From the cell containing the given text, extract its center point as [x, y] coordinate. 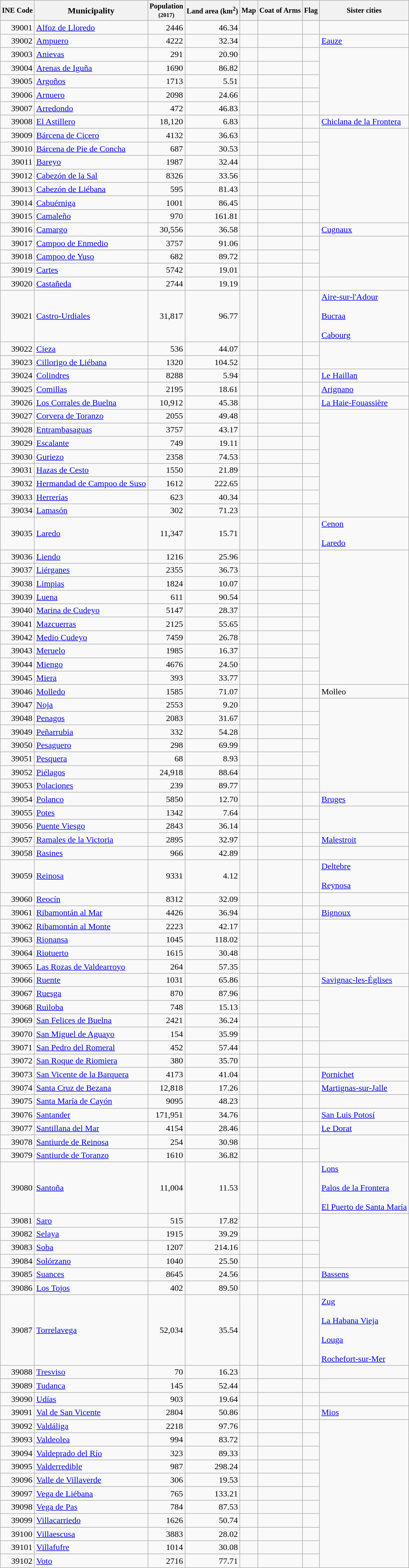
Anievas [91, 55]
Cartes [91, 270]
Le Dorat [364, 1128]
39073 [17, 1074]
Meruelo [91, 651]
35.99 [212, 1034]
11,004 [166, 1188]
Miengo [91, 664]
57.35 [212, 966]
611 [166, 597]
306 [166, 1480]
39068 [17, 1007]
39044 [17, 664]
Santiurde de Toranzo [91, 1155]
Suances [91, 1274]
5742 [166, 270]
Cieza [91, 349]
39079 [17, 1155]
Santander [91, 1115]
Flag [311, 11]
6.83 [212, 122]
11.53 [212, 1188]
San Roque de Riomiera [91, 1061]
2223 [166, 926]
Rionansa [91, 939]
Bárcena de Cicero [91, 135]
34.76 [212, 1115]
Guriezo [91, 456]
748 [166, 1007]
39064 [17, 953]
54.28 [212, 732]
39025 [17, 389]
Noja [91, 705]
Castro-Urdiales [91, 316]
39021 [17, 316]
Escalante [91, 443]
Deltebre Reynosa [364, 876]
40.34 [212, 497]
39095 [17, 1466]
19.53 [212, 1480]
Comillas [91, 389]
2195 [166, 389]
39097 [17, 1493]
4.12 [212, 876]
Cabezón de la Sal [91, 176]
INE Code [17, 11]
Bruges [364, 799]
332 [166, 732]
472 [166, 108]
Los Tojos [91, 1288]
39051 [17, 759]
41.04 [212, 1074]
Ampuero [91, 41]
4154 [166, 1128]
Ribamontán al Monte [91, 926]
17.82 [212, 1220]
39057 [17, 840]
Cugnaux [364, 229]
Medio Cudeyo [91, 637]
97.76 [212, 1426]
18,120 [166, 122]
35.54 [212, 1330]
Arredondo [91, 108]
39013 [17, 189]
2083 [166, 718]
39015 [17, 216]
39081 [17, 1220]
46.83 [212, 108]
Valderredible [91, 1466]
3883 [166, 1534]
39004 [17, 68]
12.70 [212, 799]
Bárcena de Pie de Concha [91, 149]
1342 [166, 813]
Bassens [364, 1274]
55.65 [212, 624]
Santa Cruz de Bezana [91, 1088]
Campoo de Yuso [91, 256]
24,918 [166, 772]
Le Haillan [364, 376]
298.24 [212, 1466]
32.09 [212, 899]
4173 [166, 1074]
994 [166, 1439]
39030 [17, 456]
52,034 [166, 1330]
1713 [166, 81]
35.70 [212, 1061]
Saro [91, 1220]
43.17 [212, 430]
Corvera de Toranzo [91, 416]
39100 [17, 1534]
2358 [166, 456]
Polaciones [91, 786]
31,817 [166, 316]
46.34 [212, 27]
1824 [166, 584]
Puente Viesgo [91, 826]
4426 [166, 913]
Pesaguero [91, 745]
39014 [17, 203]
118.02 [212, 939]
30,556 [166, 229]
966 [166, 853]
12,818 [166, 1088]
Voto [91, 1561]
870 [166, 994]
1040 [166, 1261]
Villacarriedo [91, 1521]
15.71 [212, 534]
Las Rozas de Valdearroyo [91, 966]
31.67 [212, 718]
2355 [166, 570]
39082 [17, 1234]
Arenas de Iguña [91, 68]
Land area (km2) [212, 11]
39012 [17, 176]
5147 [166, 610]
18.61 [212, 389]
39059 [17, 876]
39005 [17, 81]
39048 [17, 718]
50.86 [212, 1413]
36.24 [212, 1021]
42.17 [212, 926]
San Miguel de Aguayo [91, 1034]
Marina de Cudeyo [91, 610]
39080 [17, 1188]
8.93 [212, 759]
39019 [17, 270]
Valdeprado del Río [91, 1453]
Municipality [91, 11]
36.58 [212, 229]
39093 [17, 1439]
39032 [17, 483]
104.52 [212, 362]
Coat of Arms [280, 11]
1610 [166, 1155]
39096 [17, 1480]
Molleo [364, 691]
39062 [17, 926]
393 [166, 678]
39083 [17, 1248]
81.43 [212, 189]
39056 [17, 826]
Solórzano [91, 1261]
682 [166, 256]
Santa María de Cayón [91, 1101]
28.46 [212, 1128]
89.33 [212, 1453]
39089 [17, 1386]
1207 [166, 1248]
8326 [166, 176]
Limpias [91, 584]
239 [166, 786]
39071 [17, 1047]
39063 [17, 939]
302 [166, 510]
39037 [17, 570]
1615 [166, 953]
1690 [166, 68]
2804 [166, 1413]
39011 [17, 162]
32.34 [212, 41]
25.96 [212, 557]
5.51 [212, 81]
10,912 [166, 403]
8312 [166, 899]
91.06 [212, 243]
26.78 [212, 637]
16.23 [212, 1372]
39028 [17, 430]
4132 [166, 135]
39075 [17, 1101]
Santoña [91, 1188]
39072 [17, 1061]
Reocín [91, 899]
Bareyo [91, 162]
2098 [166, 95]
Santiurde de Reinosa [91, 1142]
Hermandad de Campoo de Suso [91, 483]
39090 [17, 1399]
24.66 [212, 95]
Ribamontán al Mar [91, 913]
145 [166, 1386]
10.07 [212, 584]
33.56 [212, 176]
Mios [364, 1413]
39033 [17, 497]
687 [166, 149]
39077 [17, 1128]
39091 [17, 1413]
36.94 [212, 913]
77.71 [212, 1561]
39003 [17, 55]
90.54 [212, 597]
39070 [17, 1034]
7459 [166, 637]
89.77 [212, 786]
49.48 [212, 416]
39074 [17, 1088]
Hazas de Cesto [91, 470]
39052 [17, 772]
87.96 [212, 994]
San Vicente de la Barquera [91, 1074]
Population(2017) [166, 11]
970 [166, 216]
39088 [17, 1372]
36.63 [212, 135]
39086 [17, 1288]
1915 [166, 1234]
39065 [17, 966]
39047 [17, 705]
1216 [166, 557]
749 [166, 443]
171,951 [166, 1115]
2446 [166, 27]
39024 [17, 376]
39027 [17, 416]
Argoños [91, 81]
39101 [17, 1547]
39098 [17, 1507]
45.38 [212, 403]
Tudanca [91, 1386]
8288 [166, 376]
39002 [17, 41]
39061 [17, 913]
39067 [17, 994]
623 [166, 497]
2125 [166, 624]
39046 [17, 691]
254 [166, 1142]
28.37 [212, 610]
133.21 [212, 1493]
24.56 [212, 1274]
39007 [17, 108]
Soba [91, 1248]
39016 [17, 229]
39020 [17, 284]
33.77 [212, 678]
39023 [17, 362]
Torrelavega [91, 1330]
39006 [17, 95]
7.64 [212, 813]
1320 [166, 362]
515 [166, 1220]
70 [166, 1372]
89.72 [212, 256]
2843 [166, 826]
39009 [17, 135]
765 [166, 1493]
11,347 [166, 534]
Laredo [91, 534]
39038 [17, 584]
Los Corrales de Buelna [91, 403]
19.19 [212, 284]
39060 [17, 899]
Pesquera [91, 759]
452 [166, 1047]
39054 [17, 799]
Cillorigo de Liébana [91, 362]
La Haie-Fouassière [364, 403]
2744 [166, 284]
30.53 [212, 149]
44.07 [212, 349]
39034 [17, 510]
1612 [166, 483]
Chiclana de la Frontera [364, 122]
69.99 [212, 745]
Malestroit [364, 840]
2218 [166, 1426]
39055 [17, 813]
39017 [17, 243]
Herrerías [91, 497]
987 [166, 1466]
86.82 [212, 68]
15.13 [212, 1007]
39026 [17, 403]
595 [166, 189]
65.86 [212, 980]
Udías [91, 1399]
39050 [17, 745]
39058 [17, 853]
39040 [17, 610]
2895 [166, 840]
50.74 [212, 1521]
39018 [17, 256]
323 [166, 1453]
83.72 [212, 1439]
Tresviso [91, 1372]
Mazcuerras [91, 624]
71.23 [212, 510]
Molledo [91, 691]
Villafufre [91, 1547]
39031 [17, 470]
39099 [17, 1521]
36.82 [212, 1155]
17.26 [212, 1088]
39076 [17, 1115]
42.89 [212, 853]
36.73 [212, 570]
39029 [17, 443]
30.48 [212, 953]
19.01 [212, 270]
52.44 [212, 1386]
20.90 [212, 55]
39053 [17, 786]
Zug La Habana Vieja Louga Rochefort-sur-Mer [364, 1330]
402 [166, 1288]
380 [166, 1061]
39102 [17, 1561]
Arnuero [91, 95]
Camaleño [91, 216]
Peñarrubia [91, 732]
39045 [17, 678]
39085 [17, 1274]
89.50 [212, 1288]
Vega de Pas [91, 1507]
298 [166, 745]
264 [166, 966]
Valle de Villaverde [91, 1480]
903 [166, 1399]
39094 [17, 1453]
Luena [91, 597]
San Felices de Buelna [91, 1021]
Cenon Laredo [364, 534]
Lons Palos de la Frontera El Puerto de Santa María [364, 1188]
1585 [166, 691]
Rasines [91, 853]
39022 [17, 349]
Ruesga [91, 994]
96.77 [212, 316]
87.53 [212, 1507]
San Luis Potosí [364, 1115]
Liendo [91, 557]
39069 [17, 1021]
57.44 [212, 1047]
19.64 [212, 1399]
16.37 [212, 651]
48.23 [212, 1101]
24.50 [212, 664]
Vega de Liébana [91, 1493]
32.97 [212, 840]
39049 [17, 732]
8645 [166, 1274]
Riotuerto [91, 953]
Bignoux [364, 913]
1014 [166, 1547]
Val de San Vicente [91, 1413]
39066 [17, 980]
68 [166, 759]
El Astillero [91, 122]
Entrambasaguas [91, 430]
Campoo de Enmedio [91, 243]
39087 [17, 1330]
Selaya [91, 1234]
Savignac-les-Églises [364, 980]
39084 [17, 1261]
1031 [166, 980]
30.98 [212, 1142]
Castañeda [91, 284]
Valdeolea [91, 1439]
Valdáliga [91, 1426]
39008 [17, 122]
536 [166, 349]
39039 [17, 597]
Camargo [91, 229]
1001 [166, 203]
39036 [17, 557]
Sister cities [364, 11]
5.94 [212, 376]
71.07 [212, 691]
39041 [17, 624]
19.11 [212, 443]
5850 [166, 799]
74.53 [212, 456]
161.81 [212, 216]
39035 [17, 534]
2553 [166, 705]
784 [166, 1507]
39.29 [212, 1234]
291 [166, 55]
Aire-sur-l'Adour Bucraa Cabourg [364, 316]
Pornichet [364, 1074]
4676 [166, 664]
Ruente [91, 980]
Reinosa [91, 876]
Cabuérniga [91, 203]
San Pedro del Romeral [91, 1047]
1550 [166, 470]
9.20 [212, 705]
Piélagos [91, 772]
Ruiloba [91, 1007]
Polanco [91, 799]
39042 [17, 637]
9331 [166, 876]
36.14 [212, 826]
21.89 [212, 470]
Cabezón de Liébana [91, 189]
4222 [166, 41]
214.16 [212, 1248]
Map [249, 11]
32.44 [212, 162]
1985 [166, 651]
Liérganes [91, 570]
Lamasón [91, 510]
2716 [166, 1561]
Penagos [91, 718]
2421 [166, 1021]
9095 [166, 1101]
222.65 [212, 483]
154 [166, 1034]
39001 [17, 27]
86.45 [212, 203]
1987 [166, 162]
39092 [17, 1426]
25.50 [212, 1261]
Eauze [364, 41]
Martignas-sur-Jalle [364, 1088]
Arignano [364, 389]
Colindres [91, 376]
1626 [166, 1521]
88.64 [212, 772]
Villaescusa [91, 1534]
39010 [17, 149]
2055 [166, 416]
Potes [91, 813]
28.02 [212, 1534]
Alfoz de Lloredo [91, 27]
Santillana del Mar [91, 1128]
Ramales de la Victoria [91, 840]
1045 [166, 939]
Miera [91, 678]
39043 [17, 651]
39078 [17, 1142]
30.08 [212, 1547]
